Pinpoint the cell where the given text exists, returning its [X, Y] midpoint coordinate. 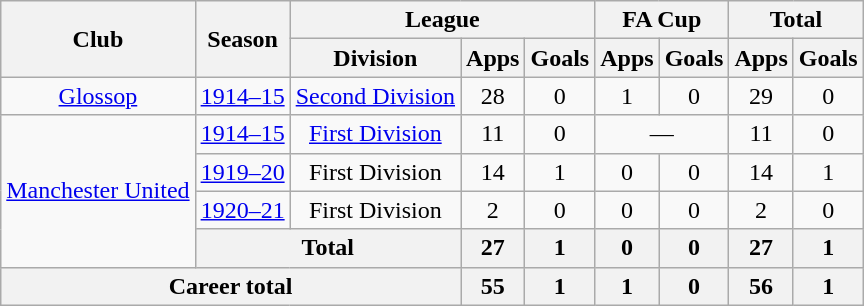
Division [375, 58]
1920–21 [242, 210]
1919–20 [242, 172]
Glossop [98, 96]
Manchester United [98, 191]
League [442, 20]
Season [242, 39]
Career total [231, 286]
Club [98, 39]
56 [761, 286]
— [662, 134]
29 [761, 96]
55 [493, 286]
FA Cup [662, 20]
28 [493, 96]
Second Division [375, 96]
